Scan for the cell matching the given text and deliver its (x, y) coordinate at center. 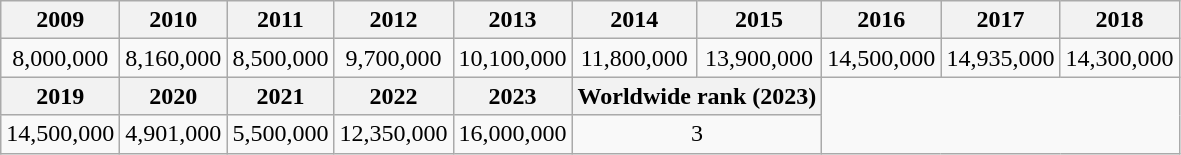
10,100,000 (512, 58)
2020 (174, 96)
2014 (634, 20)
2011 (280, 20)
2021 (280, 96)
2017 (1000, 20)
16,000,000 (512, 134)
14,935,000 (1000, 58)
2015 (758, 20)
8,500,000 (280, 58)
8,160,000 (174, 58)
Worldwide rank (2023) (697, 96)
2009 (60, 20)
2010 (174, 20)
14,300,000 (1120, 58)
2023 (512, 96)
11,800,000 (634, 58)
5,500,000 (280, 134)
12,350,000 (394, 134)
4,901,000 (174, 134)
8,000,000 (60, 58)
3 (697, 134)
2012 (394, 20)
2019 (60, 96)
2022 (394, 96)
2016 (882, 20)
13,900,000 (758, 58)
2018 (1120, 20)
2013 (512, 20)
9,700,000 (394, 58)
